Search for the cell housing the specified text and yield its [X, Y] center coordinate. 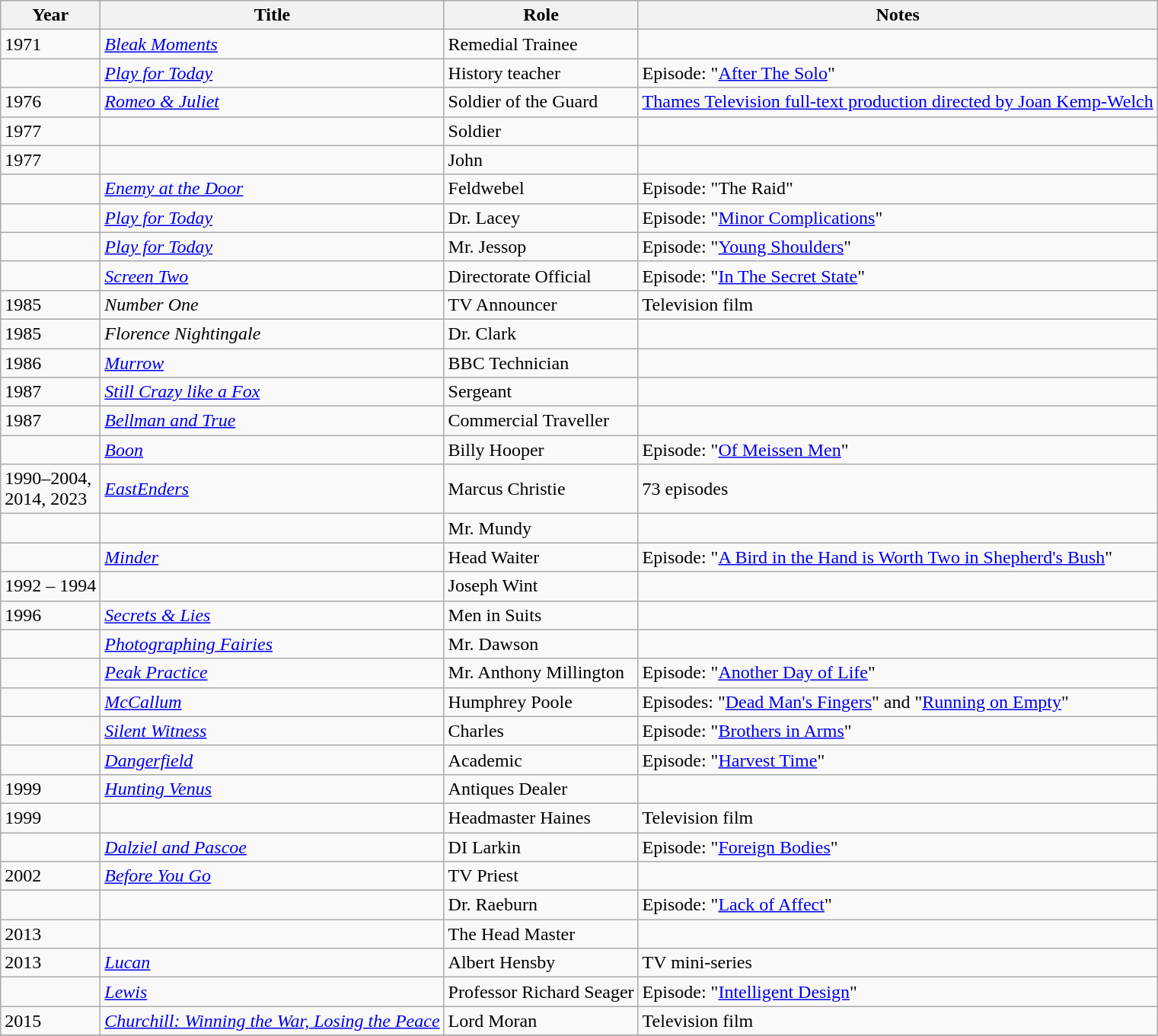
The Head Master [541, 934]
Bleak Moments [273, 44]
Feldwebel [541, 189]
Enemy at the Door [273, 189]
TV Announcer [541, 304]
Episode: "Foreign Bodies" [898, 847]
Lewis [273, 992]
Marcus Christie [541, 489]
Secrets & Lies [273, 615]
Romeo & Juliet [273, 102]
Men in Suits [541, 615]
Joseph Wint [541, 586]
Professor Richard Seager [541, 992]
Sergeant [541, 392]
Year [50, 15]
TV Priest [541, 876]
1986 [50, 363]
Episode: "Of Meissen Men" [898, 450]
Bellman and True [273, 421]
Peak Practice [273, 673]
TV mini-series [898, 963]
Episode: "Another Day of Life" [898, 673]
Mr. Dawson [541, 644]
Murrow [273, 363]
Notes [898, 15]
John [541, 160]
Episodes: "Dead Man's Fingers" and "Running on Empty" [898, 702]
Lord Moran [541, 1021]
McCallum [273, 702]
EastEnders [273, 489]
Episode: "Intelligent Design" [898, 992]
Photographing Fairies [273, 644]
Antiques Dealer [541, 789]
Screen Two [273, 276]
1976 [50, 102]
Episode: "The Raid" [898, 189]
Role [541, 15]
Silent Witness [273, 731]
1996 [50, 615]
Billy Hooper [541, 450]
Minder [273, 557]
Lucan [273, 963]
Episode: "Young Shoulders" [898, 247]
Remedial Trainee [541, 44]
Dr. Clark [541, 333]
Headmaster Haines [541, 818]
History teacher [541, 73]
1992 – 1994 [50, 586]
Churchill: Winning the War, Losing the Peace [273, 1021]
Soldier [541, 131]
DI Larkin [541, 847]
Commercial Traveller [541, 421]
Soldier of the Guard [541, 102]
Number One [273, 304]
Dr. Raeburn [541, 905]
1990–2004,2014, 2023 [50, 489]
Charles [541, 731]
Boon [273, 450]
Academic [541, 760]
73 episodes [898, 489]
Dalziel and Pascoe [273, 847]
Head Waiter [541, 557]
Florence Nightingale [273, 333]
Episode: "In The Secret State" [898, 276]
Episode: "Brothers in Arms" [898, 731]
Title [273, 15]
Episode: "After The Solo" [898, 73]
Albert Hensby [541, 963]
Mr. Jessop [541, 247]
1971 [50, 44]
2015 [50, 1021]
Thames Television full-text production directed by Joan Kemp-Welch [898, 102]
Dangerfield [273, 760]
2002 [50, 876]
Episode: "Minor Complications" [898, 218]
Episode: "Harvest Time" [898, 760]
Still Crazy like a Fox [273, 392]
Before You Go [273, 876]
Episode: "A Bird in the Hand is Worth Two in Shepherd's Bush" [898, 557]
Mr. Mundy [541, 528]
BBC Technician [541, 363]
Mr. Anthony Millington [541, 673]
Humphrey Poole [541, 702]
Dr. Lacey [541, 218]
Episode: "Lack of Affect" [898, 905]
Directorate Official [541, 276]
Hunting Venus [273, 789]
